Return the (X, Y) coordinate for the center point of the cell that contains the specified text.  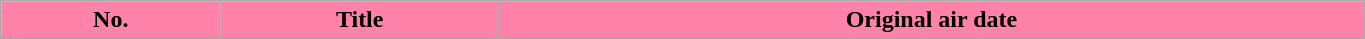
Original air date (932, 20)
Title (360, 20)
No. (111, 20)
